Capture the cell that displays the provided text and extract its [X, Y] central coordinate. 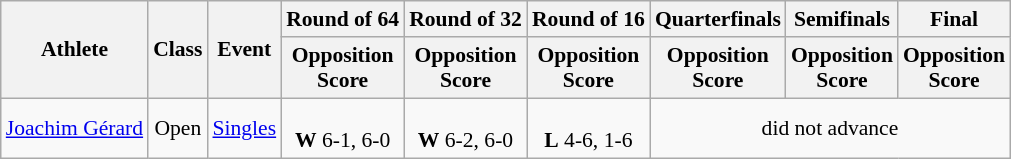
Event [244, 50]
Open [178, 128]
W 6-1, 6-0 [342, 128]
did not advance [830, 128]
Round of 64 [342, 19]
Joachim Gérard [74, 128]
Singles [244, 128]
Class [178, 50]
Quarterfinals [718, 19]
Semifinals [842, 19]
Final [954, 19]
W 6-2, 6-0 [466, 128]
Round of 16 [588, 19]
L 4-6, 1-6 [588, 128]
Round of 32 [466, 19]
Athlete [74, 50]
